Identify which cell holds the provided text, then report its [x, y] central coordinate. 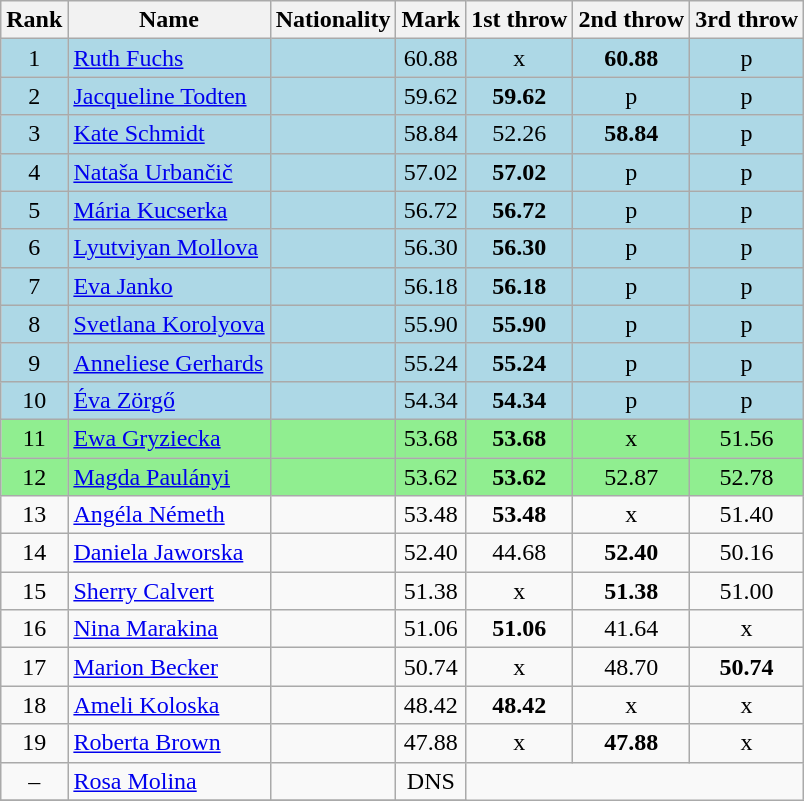
52.26 [520, 134]
Rank [34, 20]
2nd throw [632, 20]
Magda Paulányi [169, 477]
Mark [431, 20]
2 [34, 96]
13 [34, 515]
7 [34, 286]
Kate Schmidt [169, 134]
Jacqueline Todten [169, 96]
Sherry Calvert [169, 591]
15 [34, 591]
DNS [431, 781]
17 [34, 667]
Mária Kucserka [169, 210]
51.00 [747, 591]
48.70 [632, 667]
44.68 [520, 553]
Rosa Molina [169, 781]
5 [34, 210]
Ewa Gryziecka [169, 438]
Nataša Urbančič [169, 172]
11 [34, 438]
– [34, 781]
Angéla Németh [169, 515]
Nina Marakina [169, 629]
Ameli Koloska [169, 705]
Anneliese Gerhards [169, 362]
1st throw [520, 20]
Name [169, 20]
Daniela Jaworska [169, 553]
51.40 [747, 515]
Roberta Brown [169, 743]
19 [34, 743]
10 [34, 400]
Éva Zörgő [169, 400]
16 [34, 629]
52.87 [632, 477]
Nationality [333, 20]
3 [34, 134]
3rd throw [747, 20]
Marion Becker [169, 667]
12 [34, 477]
1 [34, 58]
18 [34, 705]
41.64 [632, 629]
51.56 [747, 438]
6 [34, 248]
9 [34, 362]
Lyutviyan Mollova [169, 248]
Svetlana Korolyova [169, 324]
14 [34, 553]
8 [34, 324]
52.78 [747, 477]
Ruth Fuchs [169, 58]
4 [34, 172]
Eva Janko [169, 286]
50.16 [747, 553]
